From the cell containing the given text, extract its center point as [X, Y] coordinate. 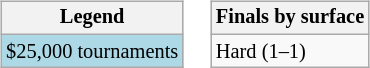
Legend [92, 18]
Hard (1–1) [290, 51]
$25,000 tournaments [92, 51]
Finals by surface [290, 18]
